Provide the (x, y) coordinate of the cell's center where the given text is located.  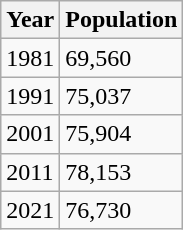
75,904 (122, 134)
76,730 (122, 210)
1991 (30, 96)
2021 (30, 210)
78,153 (122, 172)
75,037 (122, 96)
1981 (30, 58)
2011 (30, 172)
69,560 (122, 58)
Population (122, 20)
Year (30, 20)
2001 (30, 134)
